Output the (X, Y) coordinate of the center of the cell containing the given text.  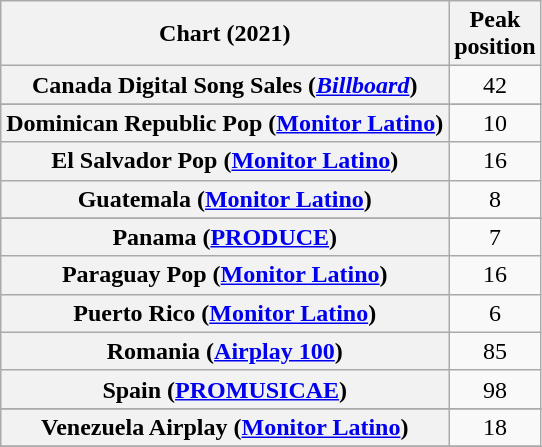
Romania (Airplay 100) (225, 351)
Spain (PROMUSICAE) (225, 389)
Dominican Republic Pop (Monitor Latino) (225, 123)
El Salvador Pop (Monitor Latino) (225, 161)
7 (495, 237)
Puerto Rico (Monitor Latino) (225, 313)
18 (495, 427)
Panama (PRODUCE) (225, 237)
10 (495, 123)
42 (495, 85)
Peakposition (495, 34)
Venezuela Airplay (Monitor Latino) (225, 427)
Canada Digital Song Sales (Billboard) (225, 85)
98 (495, 389)
Guatemala (Monitor Latino) (225, 199)
8 (495, 199)
Chart (2021) (225, 34)
Paraguay Pop (Monitor Latino) (225, 275)
85 (495, 351)
6 (495, 313)
